Determine the (x, y) coordinate at the center of the cell enclosing the given text.  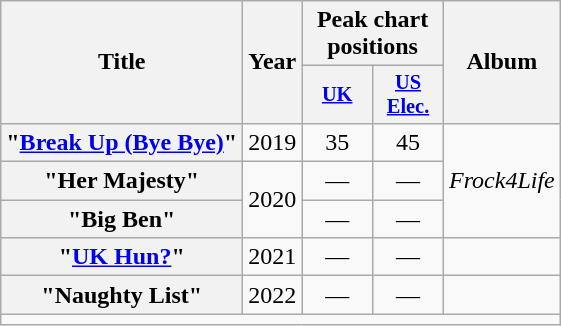
Frock4Life (502, 180)
"Big Ben" (122, 219)
"UK Hun?" (122, 257)
USElec. (408, 95)
Title (122, 62)
Peak chart positions (373, 34)
UK (338, 95)
2021 (272, 257)
2022 (272, 295)
Album (502, 62)
45 (408, 142)
2020 (272, 200)
"Break Up (Bye Bye)" (122, 142)
Year (272, 62)
2019 (272, 142)
"Naughty List" (122, 295)
35 (338, 142)
"Her Majesty" (122, 181)
